Determine the (x, y) coordinate at the center of the cell enclosing the given text.  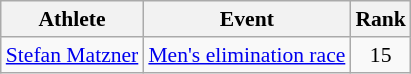
Stefan Matzner (72, 55)
Event (246, 19)
Rank (380, 19)
Men's elimination race (246, 55)
Athlete (72, 19)
15 (380, 55)
